Determine the [X, Y] coordinate at the center of the cell enclosing the given text.  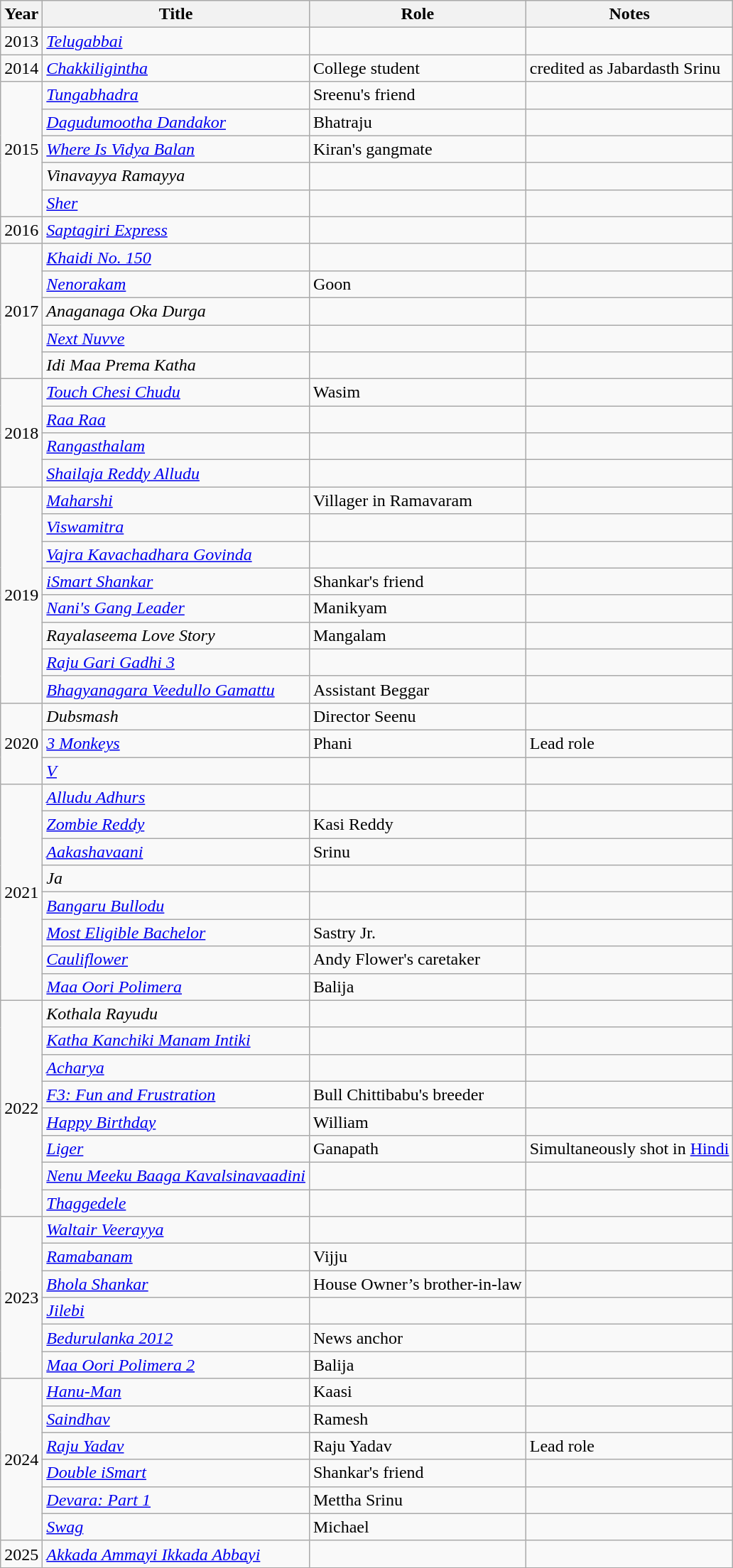
2015 [21, 149]
Maa Oori Polimera [176, 987]
2017 [21, 311]
Villager in Ramavaram [418, 500]
Nenu Meeku Baaga Kavalsinavaadini [176, 1175]
Aakashavaani [176, 852]
Kothala Rayudu [176, 1014]
Most Eligible Bachelor [176, 933]
Khaidi No. 150 [176, 257]
Michael [418, 1527]
Sastry Jr. [418, 933]
F3: Fun and Frustration [176, 1095]
2022 [21, 1108]
Touch Chesi Chudu [176, 393]
Nani's Gang Leader [176, 608]
V [176, 770]
Swag [176, 1527]
Bangaru Bullodu [176, 906]
Kiran's gangmate [418, 149]
iSmart Shankar [176, 581]
Liger [176, 1148]
Year [21, 14]
Double iSmart [176, 1473]
2020 [21, 743]
Sreenu's friend [418, 95]
Idi Maa Prema Katha [176, 366]
2013 [21, 41]
Zombie Reddy [176, 825]
Nenorakam [176, 284]
Waltair Veerayya [176, 1230]
Goon [418, 284]
2018 [21, 433]
Kasi Reddy [418, 825]
2021 [21, 892]
Katha Kanchiki Manam Intiki [176, 1041]
Alludu Adhurs [176, 798]
Title [176, 14]
Anaganaga Oka Durga [176, 311]
Ja [176, 879]
2014 [21, 68]
Bedurulanka 2012 [176, 1338]
Acharya [176, 1068]
Thaggedele [176, 1203]
Director Seenu [418, 716]
News anchor [418, 1338]
Akkada Ammayi Ikkada Abbayi [176, 1554]
Vinavayya Ramayya [176, 176]
Raju Gari Gadhi 3 [176, 662]
Vajra Kavachadhara Govinda [176, 554]
Viswamitra [176, 527]
Bhola Shankar [176, 1284]
Bhagyanagara Veedullo Gamattu [176, 689]
Notes [629, 14]
Andy Flower's caretaker [418, 960]
Cauliflower [176, 960]
2024 [21, 1459]
Vijju [418, 1257]
House Owner’s brother-in-law [418, 1284]
Simultaneously shot in Hindi [629, 1148]
Bull Chittibabu's breeder [418, 1095]
Where Is Vidya Balan [176, 149]
2025 [21, 1554]
credited as Jabardasth Srinu [629, 68]
Mangalam [418, 635]
Wasim [418, 393]
Srinu [418, 852]
2023 [21, 1298]
College student [418, 68]
Telugabbai [176, 41]
Manikyam [418, 608]
Jilebi [176, 1311]
Happy Birthday [176, 1122]
Rangasthalam [176, 446]
William [418, 1122]
2019 [21, 595]
Bhatraju [418, 122]
Phani [418, 743]
Chakkiligintha [176, 68]
Dagudumootha Dandakor [176, 122]
Sher [176, 203]
2016 [21, 230]
Ramesh [418, 1419]
Dubsmash [176, 716]
Maharshi [176, 500]
Devara: Part 1 [176, 1500]
Shailaja Reddy Alludu [176, 473]
Role [418, 14]
Mettha Srinu [418, 1500]
Assistant Beggar [418, 689]
Saptagiri Express [176, 230]
Maa Oori Polimera 2 [176, 1365]
3 Monkeys [176, 743]
Next Nuvve [176, 339]
Raa Raa [176, 420]
Rayalaseema Love Story [176, 635]
Saindhav [176, 1419]
Ganapath [418, 1148]
Tungabhadra [176, 95]
Hanu-Man [176, 1392]
Kaasi [418, 1392]
Ramabanam [176, 1257]
